Search for the cell housing the specified text and yield its (x, y) center coordinate. 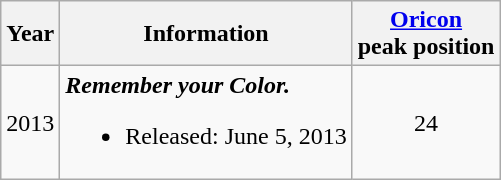
Remember your Color.Released: June 5, 2013 (206, 122)
24 (426, 122)
Year (30, 34)
Information (206, 34)
2013 (30, 122)
Oricon peak position (426, 34)
